Detect which cell encompasses the target text, then output its (x, y) center coordinate. 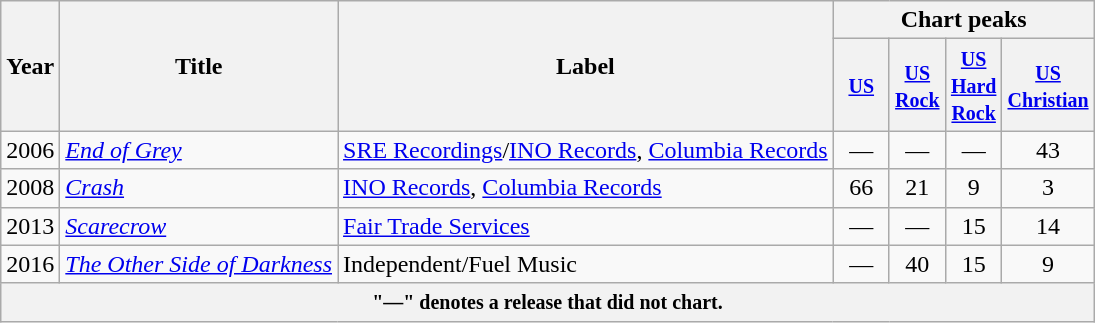
SRE Recordings/INO Records, Columbia Records (586, 150)
14 (1048, 226)
INO Records, Columbia Records (586, 188)
2013 (30, 226)
66 (861, 188)
Scarecrow (199, 226)
The Other Side of Darkness (199, 264)
US Hard Rock (974, 85)
40 (917, 264)
US Rock (917, 85)
2008 (30, 188)
US Christian (1048, 85)
21 (917, 188)
2016 (30, 264)
43 (1048, 150)
End of Grey (199, 150)
3 (1048, 188)
2006 (30, 150)
"—" denotes a release that did not chart. (548, 302)
Fair Trade Services (586, 226)
Title (199, 66)
Chart peaks (964, 20)
US (861, 85)
Year (30, 66)
Label (586, 66)
Crash (199, 188)
Independent/Fuel Music (586, 264)
